Pinpoint the cell where the given text exists, returning its (X, Y) midpoint coordinate. 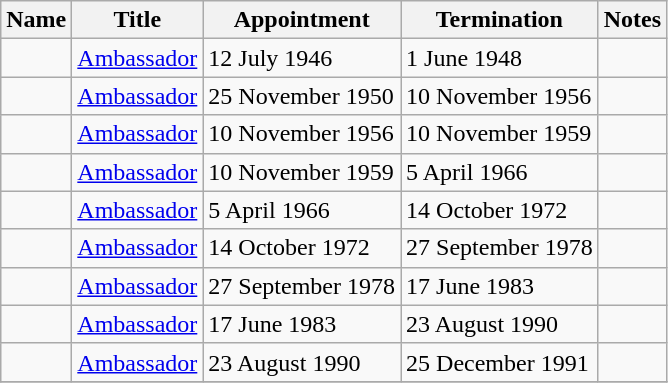
25 November 1950 (302, 96)
Appointment (302, 20)
Termination (500, 20)
12 July 1946 (302, 58)
Notes (632, 20)
25 December 1991 (500, 362)
Title (138, 20)
Name (36, 20)
1 June 1948 (500, 58)
